Return (X, Y) of the center of cell containing provided text 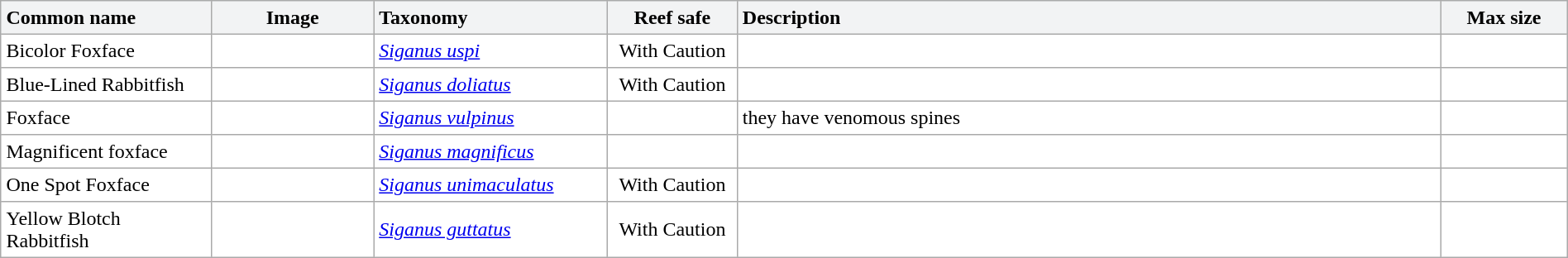
Image (293, 17)
Siganus unimaculatus (491, 184)
Siganus doliatus (491, 84)
Max size (1503, 17)
they have venomous spines (1088, 117)
Common name (106, 17)
Foxface (106, 117)
Blue-Lined Rabbitfish (106, 84)
One Spot Foxface (106, 184)
Description (1088, 17)
Magnificent foxface (106, 151)
Bicolor Foxface (106, 50)
Reef safe (672, 17)
Siganus magnificus (491, 151)
Yellow Blotch Rabbitfish (106, 230)
Siganus guttatus (491, 230)
Taxonomy (491, 17)
Siganus uspi (491, 50)
Siganus vulpinus (491, 117)
